Determine the (x, y) coordinate at the center of the cell enclosing the given text.  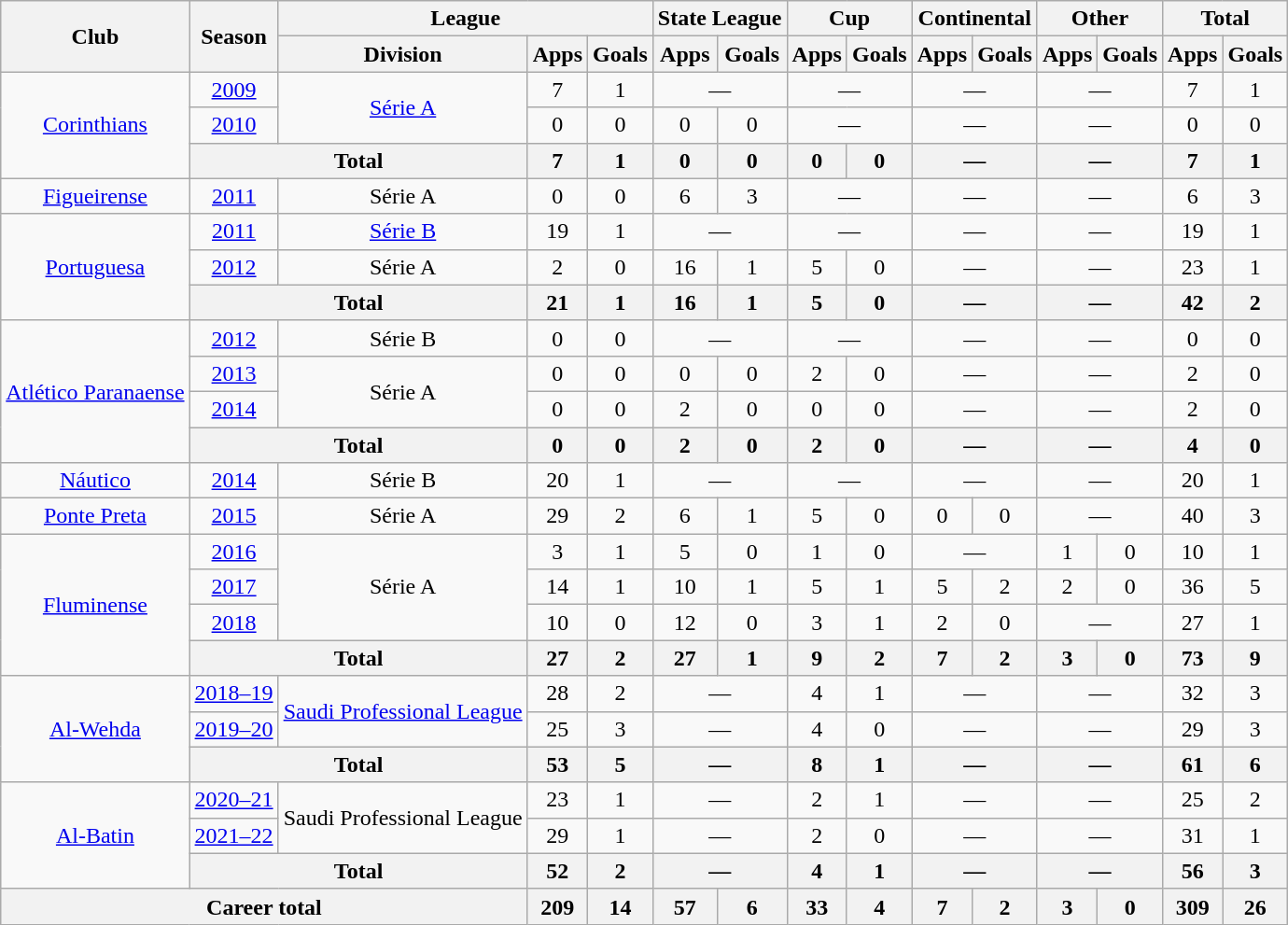
Al-Batin (95, 835)
Figueirense (95, 196)
56 (1193, 871)
2015 (233, 516)
12 (685, 623)
31 (1193, 835)
2009 (233, 90)
Ponte Preta (95, 516)
Other (1099, 19)
Season (233, 36)
2019–20 (233, 729)
2017 (233, 587)
2010 (233, 125)
21 (557, 302)
8 (817, 764)
28 (557, 694)
Al-Wehda (95, 729)
2020–21 (233, 800)
State League (720, 19)
2018 (233, 623)
32 (1193, 694)
Cup (849, 19)
Atlético Paranaense (95, 391)
61 (1193, 764)
309 (1193, 906)
40 (1193, 516)
36 (1193, 587)
Portuguesa (95, 267)
Corinthians (95, 125)
33 (817, 906)
Náutico (95, 481)
League (465, 19)
42 (1193, 302)
57 (685, 906)
2018–19 (233, 694)
52 (557, 871)
Division (403, 54)
Career total (264, 906)
73 (1193, 658)
2021–22 (233, 835)
Club (95, 36)
2016 (233, 552)
53 (557, 764)
2013 (233, 373)
209 (557, 906)
26 (1255, 906)
Continental (974, 19)
Fluminense (95, 605)
